Locate the cell with the specified text and output its [x, y] center coordinate. 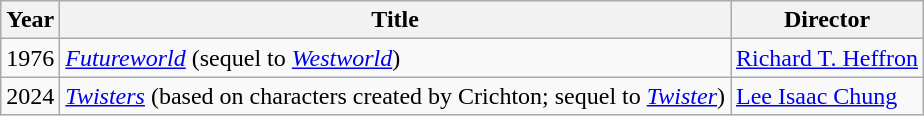
Twisters (based on characters created by Crichton; sequel to Twister) [396, 96]
Title [396, 20]
Year [30, 20]
Director [826, 20]
Futureworld (sequel to Westworld) [396, 58]
2024 [30, 96]
1976 [30, 58]
Lee Isaac Chung [826, 96]
Richard T. Heffron [826, 58]
